Return [X, Y] of the center of cell containing provided text 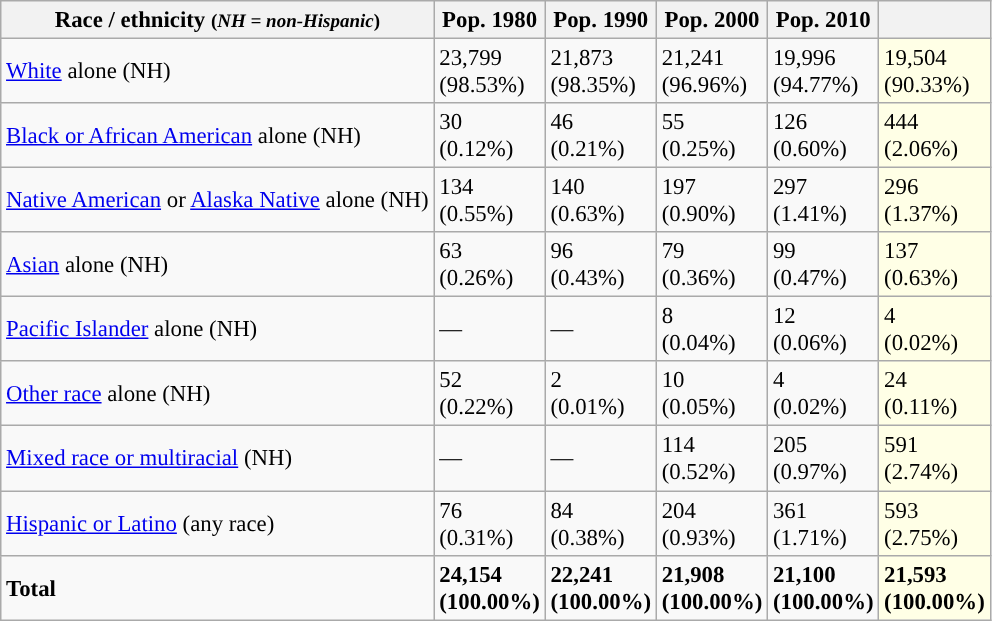
22,241(100.00%) [600, 588]
84(0.38%) [600, 524]
19,996(94.77%) [824, 72]
Pop. 2010 [824, 20]
205(0.97%) [824, 458]
21,241(96.96%) [712, 72]
Black or African American alone (NH) [218, 136]
10(0.05%) [712, 394]
76(0.31%) [490, 524]
2(0.01%) [600, 394]
297(1.41%) [824, 200]
Pacific Islander alone (NH) [218, 330]
24(0.11%) [934, 394]
Other race alone (NH) [218, 394]
134(0.55%) [490, 200]
114(0.52%) [712, 458]
204(0.93%) [712, 524]
63(0.26%) [490, 264]
137(0.63%) [934, 264]
23,799(98.53%) [490, 72]
21,908(100.00%) [712, 588]
296(1.37%) [934, 200]
21,100(100.00%) [824, 588]
140(0.63%) [600, 200]
591(2.74%) [934, 458]
Mixed race or multiracial (NH) [218, 458]
Pop. 1980 [490, 20]
593(2.75%) [934, 524]
46(0.21%) [600, 136]
12(0.06%) [824, 330]
96(0.43%) [600, 264]
Hispanic or Latino (any race) [218, 524]
21,593(100.00%) [934, 588]
99(0.47%) [824, 264]
Total [218, 588]
24,154(100.00%) [490, 588]
361(1.71%) [824, 524]
Native American or Alaska Native alone (NH) [218, 200]
444(2.06%) [934, 136]
Race / ethnicity (NH = non-Hispanic) [218, 20]
30(0.12%) [490, 136]
White alone (NH) [218, 72]
8(0.04%) [712, 330]
Asian alone (NH) [218, 264]
Pop. 2000 [712, 20]
19,504(90.33%) [934, 72]
55(0.25%) [712, 136]
21,873(98.35%) [600, 72]
79(0.36%) [712, 264]
52(0.22%) [490, 394]
Pop. 1990 [600, 20]
197(0.90%) [712, 200]
126(0.60%) [824, 136]
